Pinpoint the cell where the given text exists, returning its (x, y) midpoint coordinate. 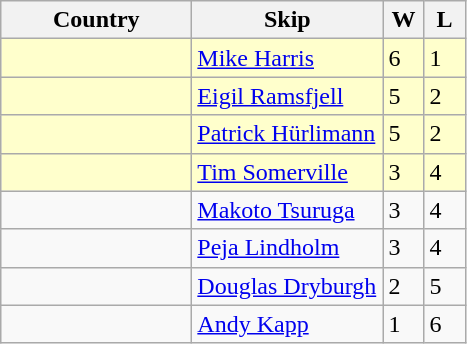
Douglas Dryburgh (288, 286)
Mike Harris (288, 58)
Makoto Tsuruga (288, 210)
Patrick Hürlimann (288, 134)
Country (96, 20)
Eigil Ramsfjell (288, 96)
Peja Lindholm (288, 248)
Tim Somerville (288, 172)
Andy Kapp (288, 324)
W (404, 20)
L (444, 20)
Skip (288, 20)
